Output the (X, Y) coordinate of the center of the cell containing the given text.  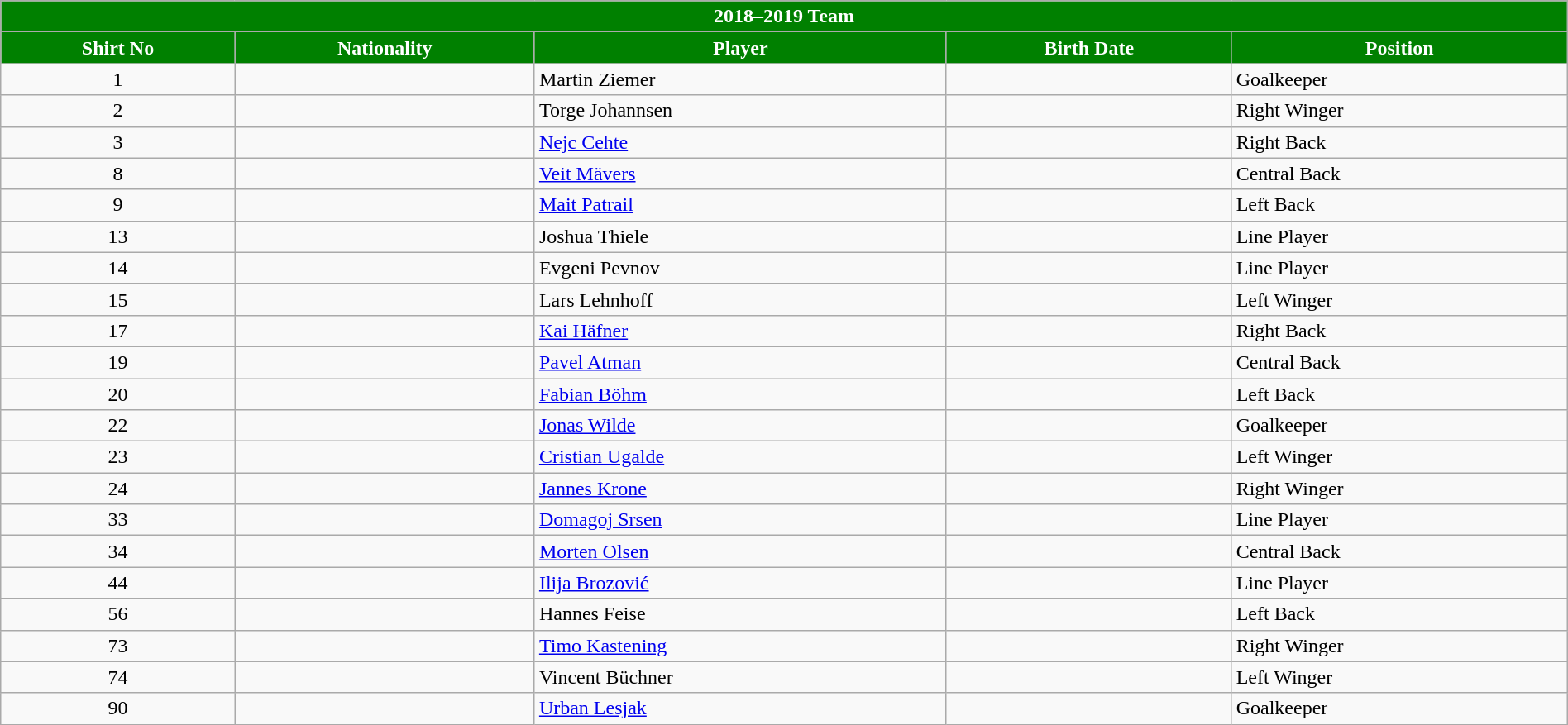
Domagoj Srsen (740, 520)
74 (117, 677)
Hannes Feise (740, 614)
Nejc Cehte (740, 142)
9 (117, 205)
Torge Johannsen (740, 111)
Jannes Krone (740, 489)
22 (117, 426)
23 (117, 457)
3 (117, 142)
1 (117, 79)
20 (117, 394)
Martin Ziemer (740, 79)
34 (117, 551)
Shirt No (117, 48)
24 (117, 489)
90 (117, 708)
Cristian Ugalde (740, 457)
Urban Lesjak (740, 708)
Timo Kastening (740, 646)
Kai Häfner (740, 331)
8 (117, 174)
Ilija Brozović (740, 583)
Jonas Wilde (740, 426)
Player (740, 48)
73 (117, 646)
Nationality (385, 48)
2018–2019 Team (784, 17)
56 (117, 614)
2 (117, 111)
13 (117, 236)
44 (117, 583)
Pavel Atman (740, 362)
Position (1399, 48)
19 (117, 362)
Evgeni Pevnov (740, 268)
17 (117, 331)
Mait Patrail (740, 205)
Vincent Büchner (740, 677)
Lars Lehnhoff (740, 299)
14 (117, 268)
Birth Date (1088, 48)
Fabian Böhm (740, 394)
33 (117, 520)
15 (117, 299)
Veit Mävers (740, 174)
Morten Olsen (740, 551)
Joshua Thiele (740, 236)
